Return the (x, y) coordinate for the center point of the cell that contains the specified text.  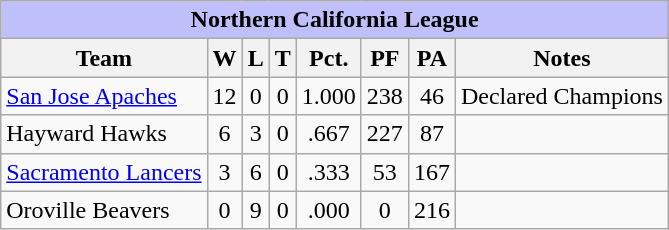
238 (384, 96)
Oroville Beavers (104, 210)
Hayward Hawks (104, 134)
87 (432, 134)
9 (256, 210)
.333 (328, 172)
167 (432, 172)
.000 (328, 210)
W (224, 58)
227 (384, 134)
PA (432, 58)
53 (384, 172)
216 (432, 210)
Notes (562, 58)
T (282, 58)
Northern California League (335, 20)
Sacramento Lancers (104, 172)
PF (384, 58)
Team (104, 58)
San Jose Apaches (104, 96)
L (256, 58)
1.000 (328, 96)
Pct. (328, 58)
12 (224, 96)
Declared Champions (562, 96)
46 (432, 96)
.667 (328, 134)
